Return the (x, y) coordinate for the center point of the cell that contains the specified text.  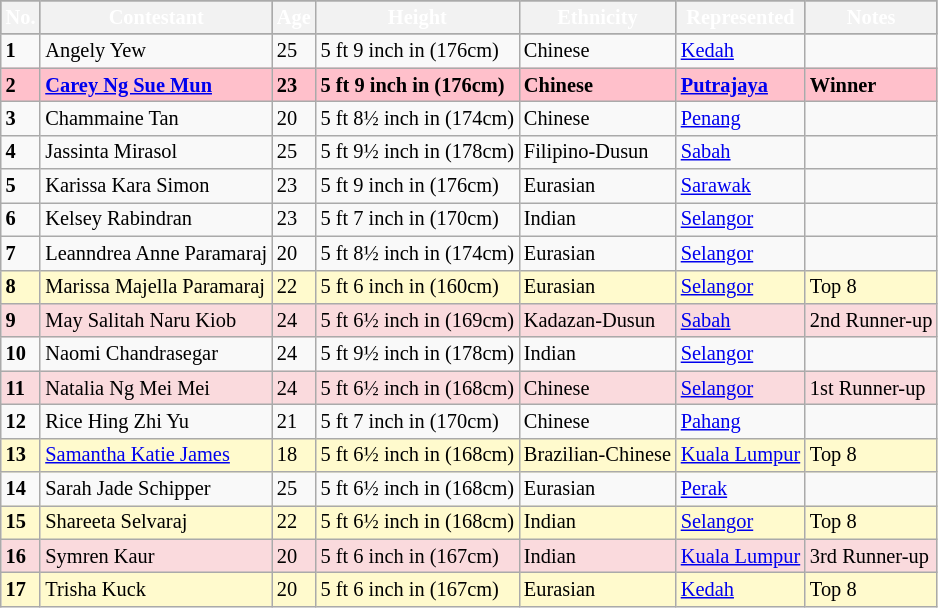
3 (21, 118)
Jassinta Mirasol (156, 152)
17 (21, 589)
Contestant (156, 17)
2 (21, 85)
Rice Hing Zhi Yu (156, 421)
Sarawak (740, 186)
Putrajaya (740, 85)
Marissa Majella Paramaraj (156, 287)
8 (21, 287)
Pahang (740, 421)
7 (21, 253)
11 (21, 388)
Leanndrea Anne Paramaraj (156, 253)
15 (21, 522)
Samantha Katie James (156, 455)
Shareeta Selvaraj (156, 522)
21 (294, 421)
5 (21, 186)
No. (21, 17)
Height (418, 17)
1 (21, 51)
Angely Yew (156, 51)
Carey Ng Sue Mun (156, 85)
12 (21, 421)
Chammaine Tan (156, 118)
Natalia Ng Mei Mei (156, 388)
Brazilian-Chinese (598, 455)
May Salitah Naru Kiob (156, 320)
10 (21, 354)
6 (21, 219)
5 ft 6 inch in (160cm) (418, 287)
Symren Kaur (156, 556)
9 (21, 320)
13 (21, 455)
18 (294, 455)
3rd Runner-up (871, 556)
Perak (740, 489)
Sarah Jade Schipper (156, 489)
4 (21, 152)
Trisha Kuck (156, 589)
5 ft 6½ inch in (169cm) (418, 320)
Notes (871, 17)
1st Runner-up (871, 388)
Penang (740, 118)
Age (294, 17)
2nd Runner-up (871, 320)
Kadazan-Dusun (598, 320)
Winner (871, 85)
Represented (740, 17)
Karissa Kara Simon (156, 186)
14 (21, 489)
Naomi Chandrasegar (156, 354)
Kelsey Rabindran (156, 219)
Filipino-Dusun (598, 152)
Ethnicity (598, 17)
16 (21, 556)
